Extract the (X, Y) coordinate from the center of the cell holding the provided text.  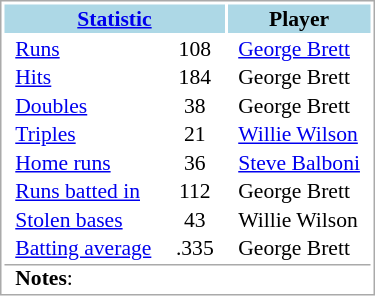
Runs (83, 49)
Player (298, 19)
112 (194, 192)
43 (194, 220)
Runs batted in (83, 192)
108 (194, 49)
Hits (83, 78)
Stolen bases (83, 220)
Steve Balboni (298, 163)
Notes: (187, 278)
36 (194, 163)
Triples (83, 135)
38 (194, 106)
184 (194, 78)
.335 (194, 249)
Batting average (83, 249)
Statistic (114, 19)
Home runs (83, 163)
21 (194, 135)
Doubles (83, 106)
